Extract the (X, Y) coordinate from the center of the cell holding the provided text.  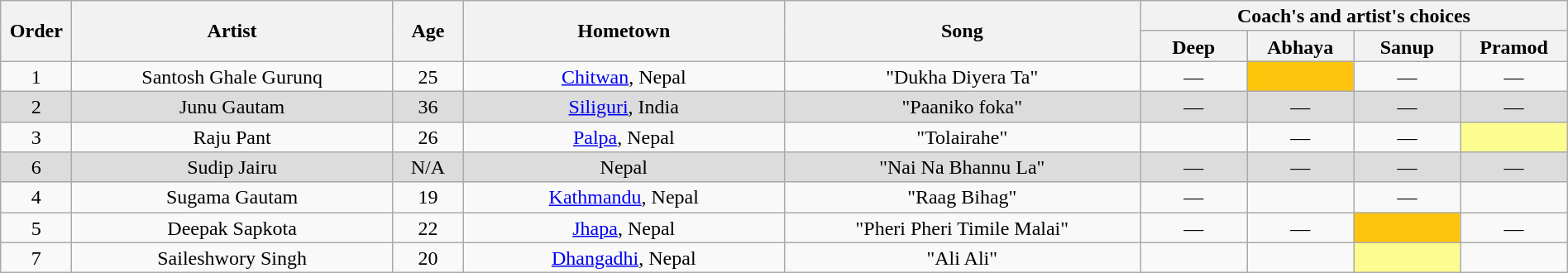
Abhaya (1300, 46)
25 (428, 76)
N/A (428, 167)
Deep (1194, 46)
6 (36, 167)
22 (428, 228)
Artist (232, 31)
7 (36, 258)
Song (963, 31)
Sugama Gautam (232, 197)
Coach's and artist's choices (1355, 17)
4 (36, 197)
Sudip Jairu (232, 167)
"Nai Na Bhannu La" (963, 167)
Palpa, Nepal (624, 137)
3 (36, 137)
"Tolairahe" (963, 137)
"Paaniko foka" (963, 106)
20 (428, 258)
Kathmandu, Nepal (624, 197)
"Pheri Pheri Timile Malai" (963, 228)
Jhapa, Nepal (624, 228)
19 (428, 197)
36 (428, 106)
Chitwan, Nepal (624, 76)
Nepal (624, 167)
Dhangadhi, Nepal (624, 258)
5 (36, 228)
Age (428, 31)
Pramod (1513, 46)
Order (36, 31)
"Raag Bihag" (963, 197)
"Dukha Diyera Ta" (963, 76)
Santosh Ghale Gurunq (232, 76)
Saileshwory Singh (232, 258)
Raju Pant (232, 137)
Deepak Sapkota (232, 228)
26 (428, 137)
1 (36, 76)
"Ali Ali" (963, 258)
2 (36, 106)
Siliguri, India (624, 106)
Hometown (624, 31)
Junu Gautam (232, 106)
Sanup (1408, 46)
